Capture the cell that displays the provided text and extract its [X, Y] central coordinate. 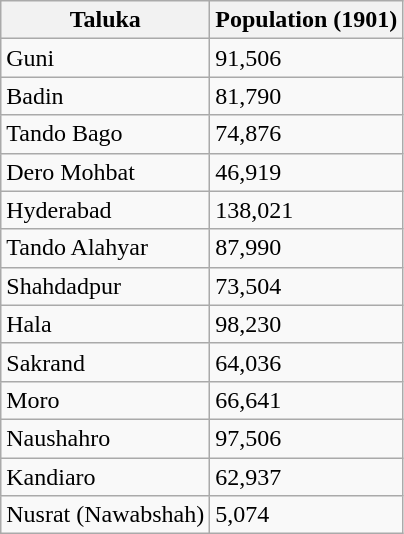
Hala [106, 324]
Nusrat (Nawabshah) [106, 515]
Guni [106, 58]
97,506 [306, 438]
Tando Alahyar [106, 248]
87,990 [306, 248]
Dero Mohbat [106, 172]
91,506 [306, 58]
Tando Bago [106, 134]
Shahdadpur [106, 286]
46,919 [306, 172]
Moro [106, 400]
Badin [106, 96]
62,937 [306, 477]
138,021 [306, 210]
Naushahro [106, 438]
Kandiaro [106, 477]
66,641 [306, 400]
74,876 [306, 134]
Taluka [106, 20]
5,074 [306, 515]
64,036 [306, 362]
73,504 [306, 286]
Sakrand [106, 362]
98,230 [306, 324]
Population (1901) [306, 20]
Hyderabad [106, 210]
81,790 [306, 96]
